Output the (X, Y) coordinate of the center of the cell containing the given text.  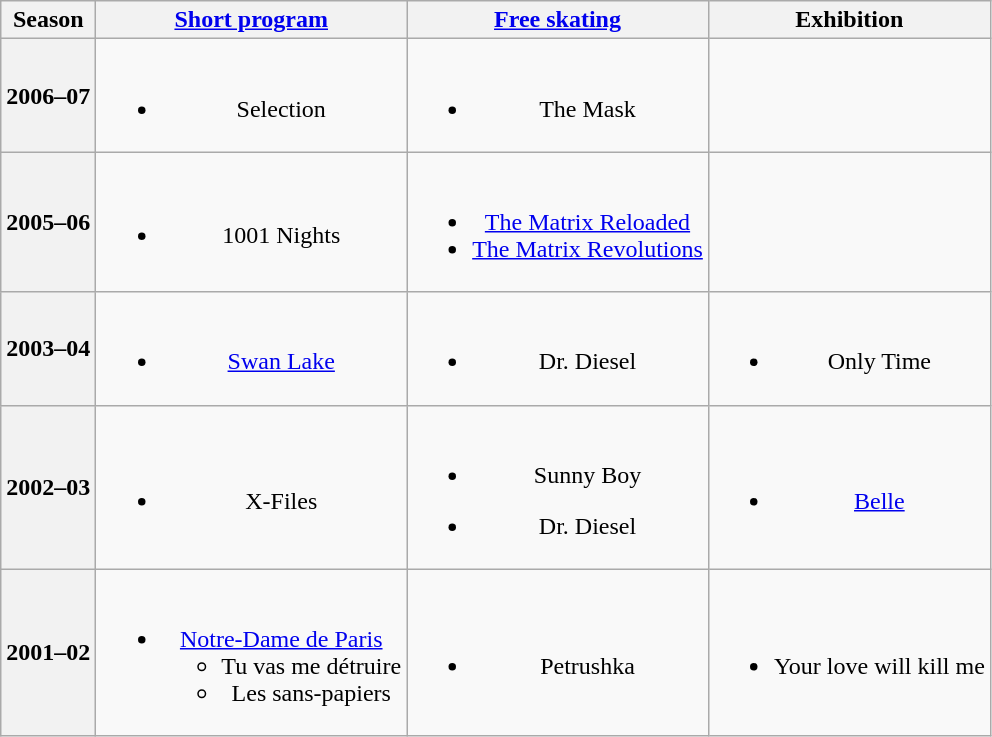
Your love will kill me (849, 652)
Free skating (558, 20)
X-Files (252, 487)
The Mask (558, 96)
The Matrix ReloadedThe Matrix Revolutions (558, 222)
Short program (252, 20)
Belle (849, 487)
2003–04 (48, 348)
Dr. Diesel (558, 348)
Petrushka (558, 652)
Selection (252, 96)
2001–02 (48, 652)
Notre-Dame de Paris Tu vas me détruireLes sans-papiers (252, 652)
Season (48, 20)
Only Time (849, 348)
2002–03 (48, 487)
Swan Lake (252, 348)
1001 Nights (252, 222)
Sunny Boy Dr. Diesel (558, 487)
2005–06 (48, 222)
2006–07 (48, 96)
Exhibition (849, 20)
